For the text-containing cell, return its midpoint in [X, Y] coordinate format. 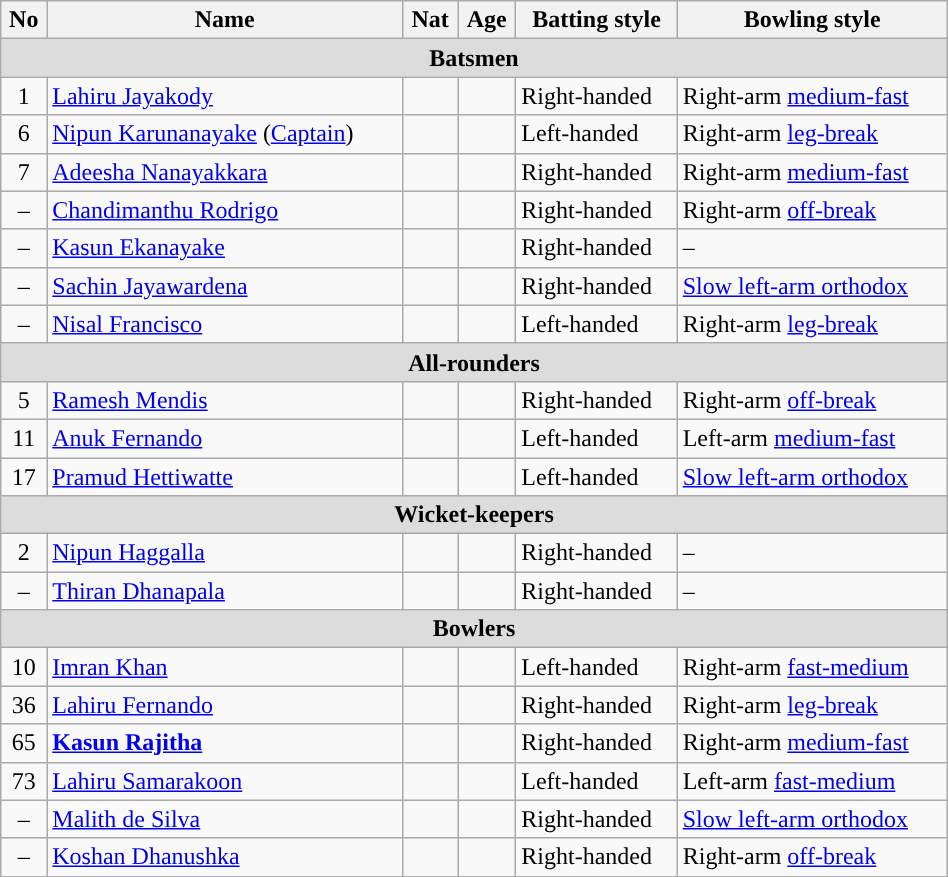
17 [24, 477]
Kasun Rajitha [225, 743]
36 [24, 705]
Right-arm fast-medium [812, 667]
1 [24, 96]
No [24, 20]
Name [225, 20]
6 [24, 134]
Wicket-keepers [474, 515]
Malith de Silva [225, 819]
73 [24, 781]
2 [24, 553]
Age [487, 20]
65 [24, 743]
Bowling style [812, 20]
Kasun Ekanayake [225, 248]
Imran Khan [225, 667]
Pramud Hettiwatte [225, 477]
11 [24, 438]
Left-arm fast-medium [812, 781]
Nipun Haggalla [225, 553]
Batting style [596, 20]
Lahiru Jayakody [225, 96]
Thiran Dhanapala [225, 591]
Lahiru Fernando [225, 705]
Batsmen [474, 58]
Left-arm medium-fast [812, 438]
10 [24, 667]
Sachin Jayawardena [225, 286]
Ramesh Mendis [225, 400]
7 [24, 172]
Bowlers [474, 629]
5 [24, 400]
Nipun Karunanayake (Captain) [225, 134]
Lahiru Samarakoon [225, 781]
Nat [430, 20]
All-rounders [474, 362]
Chandimanthu Rodrigo [225, 210]
Koshan Dhanushka [225, 857]
Nisal Francisco [225, 324]
Adeesha Nanayakkara [225, 172]
Anuk Fernando [225, 438]
